Provide the (X, Y) coordinate of the cell's center where the given text is located.  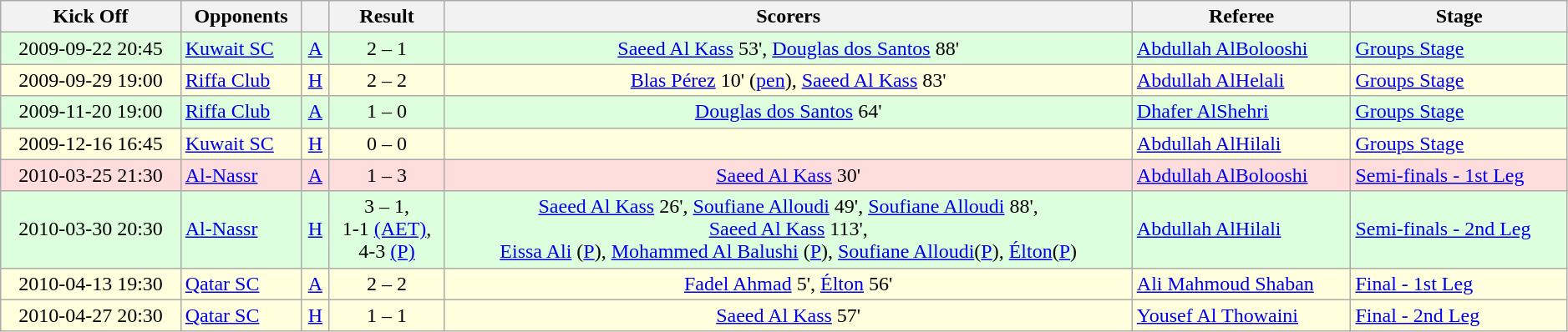
1 – 0 (387, 112)
Semi-finals - 2nd Leg (1459, 229)
2010-04-27 20:30 (91, 315)
Ali Mahmoud Shaban (1241, 284)
Saeed Al Kass 53', Douglas dos Santos 88' (789, 48)
1 – 3 (387, 175)
3 – 1,1-1 (AET),4-3 (P) (387, 229)
Saeed Al Kass 30' (789, 175)
2009-09-22 20:45 (91, 48)
2010-04-13 19:30 (91, 284)
Referee (1241, 17)
Fadel Ahmad 5', Élton 56' (789, 284)
2010-03-30 20:30 (91, 229)
Scorers (789, 17)
Abdullah AlHelali (1241, 80)
Semi-finals - 1st Leg (1459, 175)
Dhafer AlShehri (1241, 112)
2009-11-20 19:00 (91, 112)
Final - 2nd Leg (1459, 315)
2 – 1 (387, 48)
Opponents (241, 17)
Yousef Al Thowaini (1241, 315)
1 – 1 (387, 315)
Blas Pérez 10' (pen), Saeed Al Kass 83' (789, 80)
0 – 0 (387, 143)
Douglas dos Santos 64' (789, 112)
2009-12-16 16:45 (91, 143)
Saeed Al Kass 57' (789, 315)
Kick Off (91, 17)
2009-09-29 19:00 (91, 80)
2010-03-25 21:30 (91, 175)
Final - 1st Leg (1459, 284)
Stage (1459, 17)
Result (387, 17)
